Pinpoint the cell where the given text exists, returning its [x, y] midpoint coordinate. 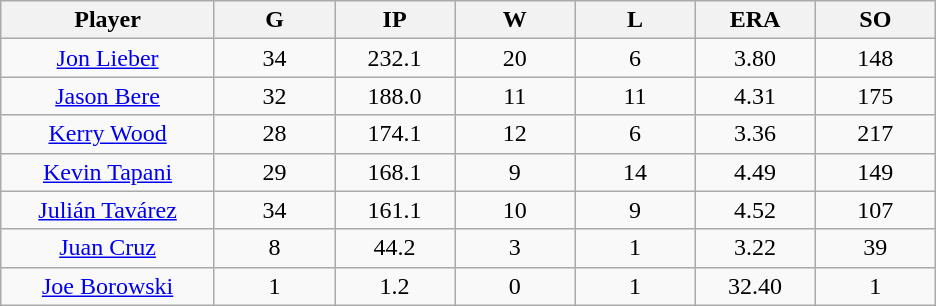
149 [875, 172]
175 [875, 96]
168.1 [395, 172]
29 [274, 172]
4.49 [755, 172]
28 [274, 134]
3 [515, 248]
20 [515, 58]
SO [875, 20]
32.40 [755, 286]
Julián Tavárez [108, 210]
Player [108, 20]
Kerry Wood [108, 134]
4.31 [755, 96]
3.36 [755, 134]
39 [875, 248]
Kevin Tapani [108, 172]
107 [875, 210]
161.1 [395, 210]
Juan Cruz [108, 248]
174.1 [395, 134]
G [274, 20]
188.0 [395, 96]
Jason Bere [108, 96]
Joe Borowski [108, 286]
217 [875, 134]
Jon Lieber [108, 58]
148 [875, 58]
W [515, 20]
IP [395, 20]
44.2 [395, 248]
232.1 [395, 58]
10 [515, 210]
12 [515, 134]
L [635, 20]
8 [274, 248]
32 [274, 96]
3.80 [755, 58]
ERA [755, 20]
1.2 [395, 286]
4.52 [755, 210]
14 [635, 172]
3.22 [755, 248]
0 [515, 286]
